Determine the [x, y] coordinate at the center of the cell enclosing the given text.  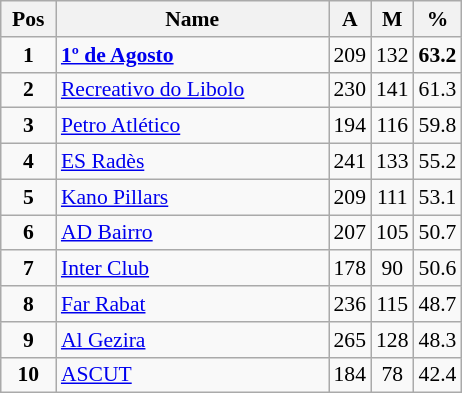
9 [28, 340]
42.4 [438, 375]
Far Rabat [192, 304]
265 [350, 340]
132 [392, 55]
M [392, 19]
10 [28, 375]
Recreativo do Libolo [192, 90]
48.3 [438, 340]
4 [28, 162]
3 [28, 126]
1 [28, 55]
Petro Atlético [192, 126]
ASCUT [192, 375]
2 [28, 90]
59.8 [438, 126]
Kano Pillars [192, 197]
AD Bairro [192, 233]
50.6 [438, 269]
230 [350, 90]
Al Gezira [192, 340]
90 [392, 269]
Inter Club [192, 269]
50.7 [438, 233]
178 [350, 269]
115 [392, 304]
Pos [28, 19]
241 [350, 162]
6 [28, 233]
105 [392, 233]
116 [392, 126]
8 [28, 304]
61.3 [438, 90]
111 [392, 197]
1º de Agosto [192, 55]
207 [350, 233]
184 [350, 375]
236 [350, 304]
% [438, 19]
A [350, 19]
ES Radès [192, 162]
141 [392, 90]
53.1 [438, 197]
Name [192, 19]
48.7 [438, 304]
55.2 [438, 162]
128 [392, 340]
78 [392, 375]
7 [28, 269]
63.2 [438, 55]
194 [350, 126]
133 [392, 162]
5 [28, 197]
